For the text-containing cell, return its midpoint in (x, y) coordinate format. 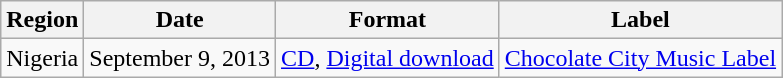
Nigeria (42, 58)
Region (42, 20)
CD, Digital download (388, 58)
September 9, 2013 (180, 58)
Format (388, 20)
Date (180, 20)
Chocolate City Music Label (640, 58)
Label (640, 20)
